Extract the [X, Y] coordinate from the center of the cell holding the provided text.  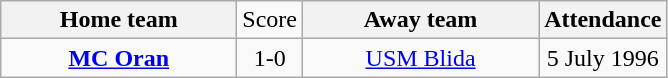
5 July 1996 [603, 58]
MC Oran [119, 58]
USM Blida [421, 58]
1-0 [270, 58]
Home team [119, 20]
Score [270, 20]
Away team [421, 20]
Attendance [603, 20]
